Find where the given text appears and provide that cell's center as [x, y] coordinate. 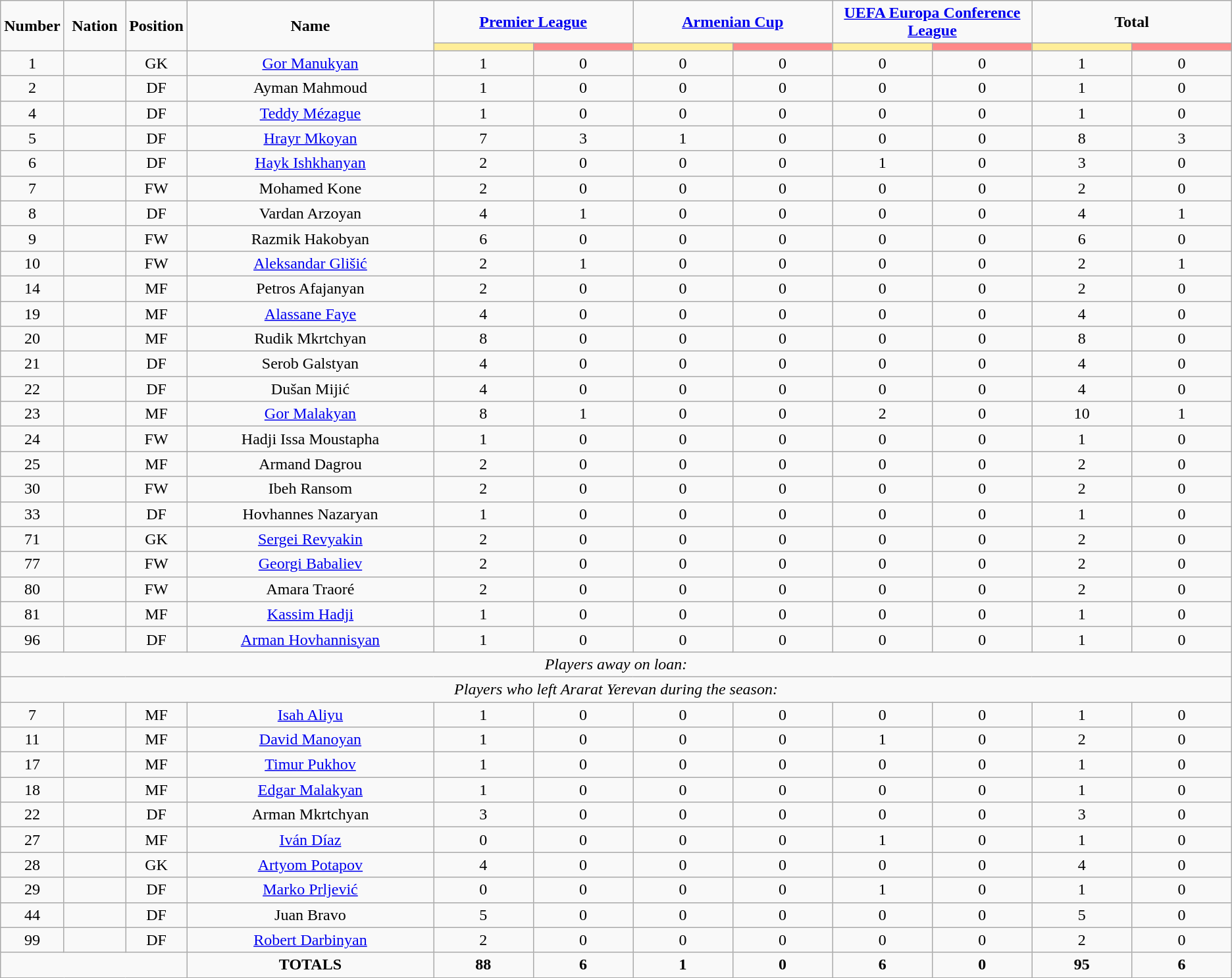
Edgar Malakyan [310, 790]
Vardan Arzoyan [310, 213]
Players away on loan: [616, 664]
44 [32, 915]
29 [32, 890]
Hayk Ishkhanyan [310, 163]
Mohamed Kone [310, 188]
Players who left Ararat Yerevan during the season: [616, 689]
Petros Afajanyan [310, 288]
Ibeh Ransom [310, 489]
Alassane Faye [310, 314]
Number [32, 26]
Arman Hovhannisyan [310, 639]
Timur Pukhov [310, 765]
Iván Díaz [310, 840]
Arman Mkrtchyan [310, 815]
Ayman Mahmoud [310, 88]
Armand Dagrou [310, 464]
Dušan Mijić [310, 389]
88 [483, 965]
Hadji Issa Moustapha [310, 439]
Kassim Hadji [310, 614]
77 [32, 564]
17 [32, 765]
20 [32, 339]
23 [32, 414]
Teddy Mézague [310, 113]
TOTALS [310, 965]
28 [32, 865]
Gor Malakyan [310, 414]
Isah Aliyu [310, 714]
33 [32, 514]
71 [32, 539]
Armenian Cup [733, 22]
Serob Galstyan [310, 364]
27 [32, 840]
21 [32, 364]
Juan Bravo [310, 915]
96 [32, 639]
Nation [95, 26]
Artyom Potapov [310, 865]
9 [32, 238]
95 [1082, 965]
80 [32, 589]
Marko Prljević [310, 890]
Sergei Revyakin [310, 539]
81 [32, 614]
Robert Darbinyan [310, 940]
Hrayr Mkoyan [310, 138]
25 [32, 464]
18 [32, 790]
11 [32, 740]
19 [32, 314]
Rudik Mkrtchyan [310, 339]
Premier League [533, 22]
30 [32, 489]
Hovhannes Nazaryan [310, 514]
24 [32, 439]
Total [1132, 22]
99 [32, 940]
14 [32, 288]
David Manoyan [310, 740]
Aleksandar Glišić [310, 263]
Gor Manukyan [310, 63]
Razmik Hakobyan [310, 238]
UEFA Europa Conference League [932, 22]
Name [310, 26]
Georgi Babaliev [310, 564]
Amara Traoré [310, 589]
Position [157, 26]
